Extract the (X, Y) coordinate from the center of the cell holding the provided text.  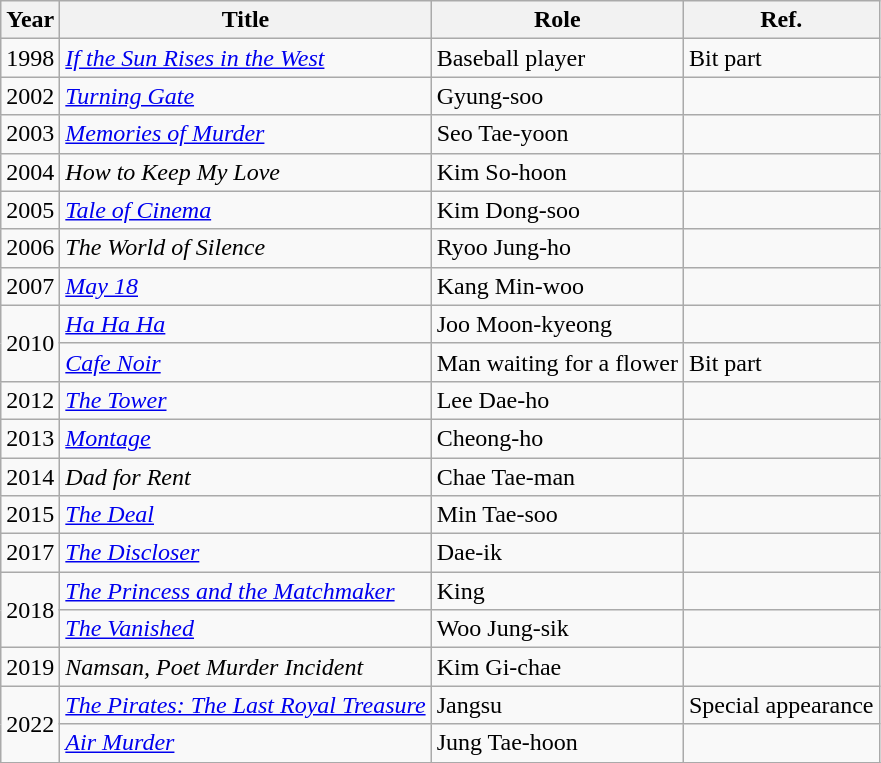
How to Keep My Love (246, 172)
Montage (246, 438)
2019 (30, 667)
Jung Tae-hoon (557, 743)
If the Sun Rises in the West (246, 58)
The Princess and the Matchmaker (246, 591)
2018 (30, 610)
The Vanished (246, 629)
The Pirates: The Last Royal Treasure (246, 705)
Dad for Rent (246, 477)
2007 (30, 286)
Lee Dae-ho (557, 400)
Baseball player (557, 58)
The Discloser (246, 553)
Cheong-ho (557, 438)
Man waiting for a flower (557, 362)
Gyung-soo (557, 96)
Kim Gi-chae (557, 667)
2004 (30, 172)
Ryoo Jung-ho (557, 248)
Namsan, Poet Murder Incident (246, 667)
2012 (30, 400)
Woo Jung-sik (557, 629)
Memories of Murder (246, 134)
Title (246, 20)
The World of Silence (246, 248)
Jangsu (557, 705)
Air Murder (246, 743)
Chae Tae-man (557, 477)
Kim So-hoon (557, 172)
Joo Moon-kyeong (557, 324)
1998 (30, 58)
The Tower (246, 400)
Kim Dong-soo (557, 210)
Dae-ik (557, 553)
2003 (30, 134)
2014 (30, 477)
Ref. (781, 20)
2002 (30, 96)
2022 (30, 724)
Ha Ha Ha (246, 324)
2005 (30, 210)
2006 (30, 248)
Min Tae-soo (557, 515)
Role (557, 20)
2015 (30, 515)
2017 (30, 553)
Seo Tae-yoon (557, 134)
Cafe Noir (246, 362)
Year (30, 20)
The Deal (246, 515)
2010 (30, 343)
2013 (30, 438)
Turning Gate (246, 96)
Kang Min-woo (557, 286)
May 18 (246, 286)
Tale of Cinema (246, 210)
King (557, 591)
Special appearance (781, 705)
